Detect which cell encompasses the target text, then output its (x, y) center coordinate. 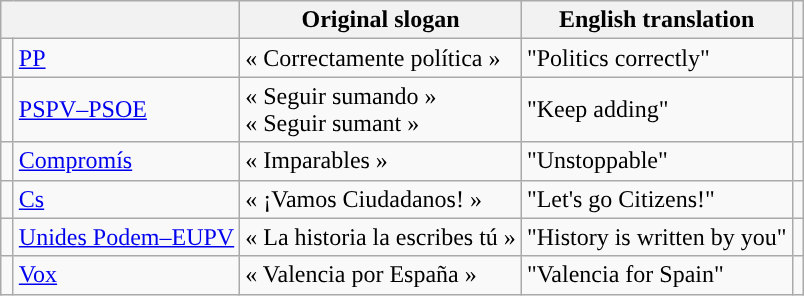
PP (126, 58)
Unides Podem–EUPV (126, 237)
"History is written by you" (656, 237)
« La historia la escribes tú » (381, 237)
« Valencia por España » (381, 275)
« Correctamente política » (381, 58)
« Seguir sumando »« Seguir sumant » (381, 110)
Vox (126, 275)
Original slogan (381, 20)
"Valencia for Spain" (656, 275)
« ¡Vamos Ciudadanos! » (381, 199)
"Politics correctly" (656, 58)
"Let's go Citizens!" (656, 199)
English translation (656, 20)
"Unstoppable" (656, 161)
Cs (126, 199)
"Keep adding" (656, 110)
« Imparables » (381, 161)
PSPV–PSOE (126, 110)
Compromís (126, 161)
